For the text-containing cell, return its midpoint in (x, y) coordinate format. 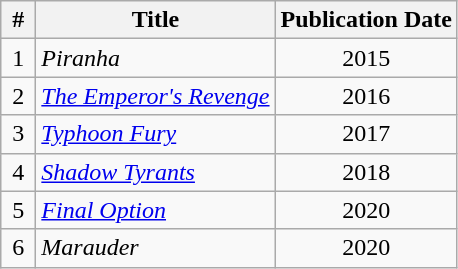
2 (18, 96)
Typhoon Fury (156, 134)
Shadow Tyrants (156, 172)
Piranha (156, 58)
2016 (366, 96)
3 (18, 134)
Marauder (156, 248)
2018 (366, 172)
4 (18, 172)
6 (18, 248)
Publication Date (366, 20)
The Emperor's Revenge (156, 96)
1 (18, 58)
2015 (366, 58)
# (18, 20)
Title (156, 20)
Final Option (156, 210)
5 (18, 210)
2017 (366, 134)
